Extract the (x, y) coordinate from the center of the cell holding the provided text.  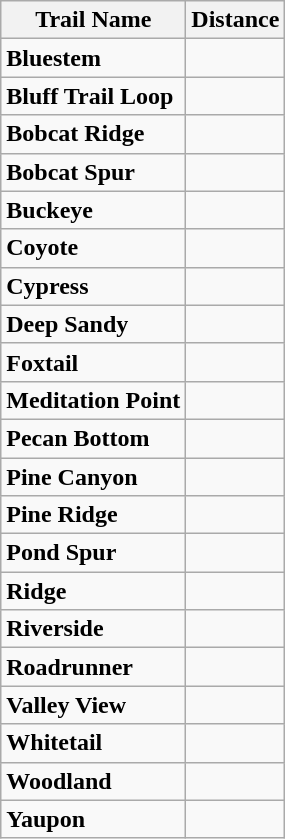
Pine Canyon (94, 477)
Yaupon (94, 819)
Pine Ridge (94, 515)
Valley View (94, 705)
Riverside (94, 629)
Trail Name (94, 20)
Bobcat Ridge (94, 134)
Pecan Bottom (94, 438)
Bobcat Spur (94, 172)
Pond Spur (94, 553)
Bluff Trail Loop (94, 96)
Deep Sandy (94, 324)
Roadrunner (94, 667)
Cypress (94, 286)
Distance (236, 20)
Woodland (94, 781)
Foxtail (94, 362)
Bluestem (94, 58)
Meditation Point (94, 400)
Buckeye (94, 210)
Whitetail (94, 743)
Ridge (94, 591)
Coyote (94, 248)
